Determine the (x, y) coordinate at the center of the cell enclosing the given text.  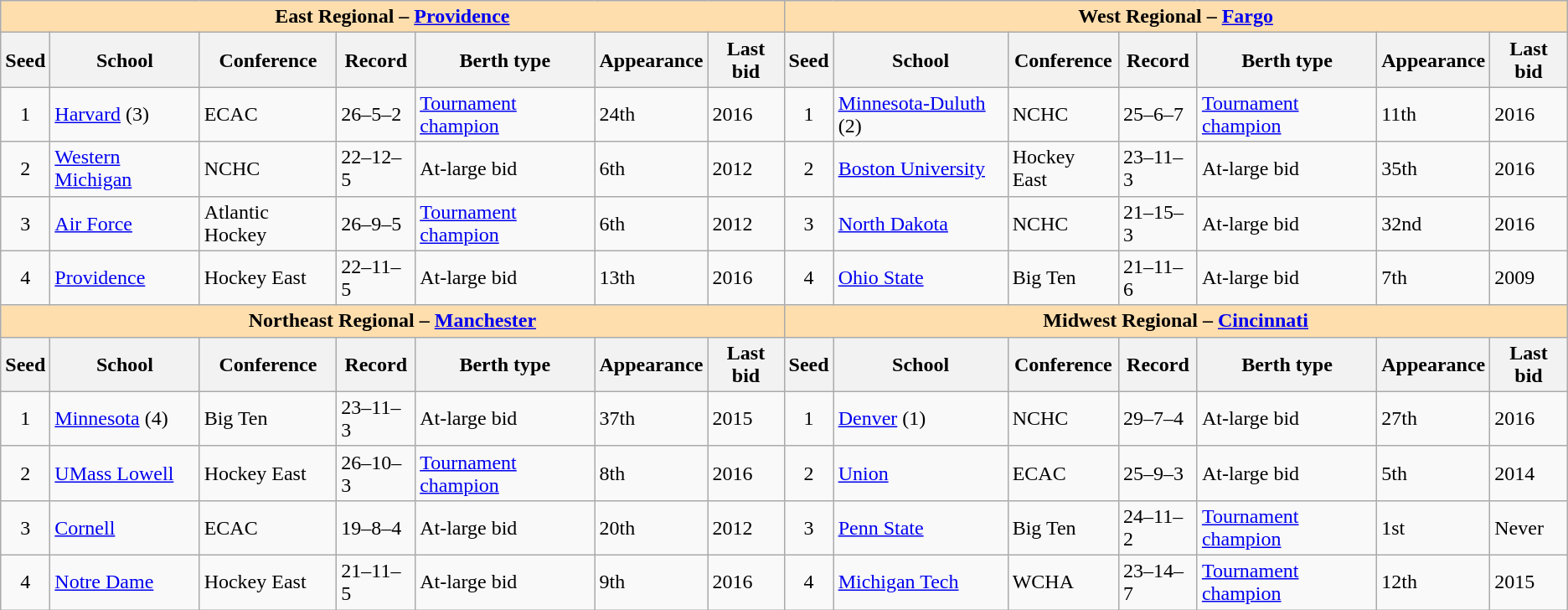
West Regional – Fargo (1176, 17)
23–14–7 (1158, 582)
9th (652, 582)
22–11–5 (376, 278)
26–5–2 (376, 114)
12th (1434, 582)
Midwest Regional – Cincinnati (1176, 321)
Cornell (125, 528)
26–9–5 (376, 223)
UMass Lowell (125, 473)
25–9–3 (1158, 473)
Harvard (3) (125, 114)
24–11–2 (1158, 528)
Notre Dame (125, 582)
Western Michigan (125, 169)
Minnesota-Duluth (2) (921, 114)
25–6–7 (1158, 114)
26–10–3 (376, 473)
20th (652, 528)
13th (652, 278)
2009 (1529, 278)
21–15–3 (1158, 223)
32nd (1434, 223)
Ohio State (921, 278)
Minnesota (4) (125, 419)
Atlantic Hockey (268, 223)
Air Force (125, 223)
Providence (125, 278)
24th (652, 114)
Never (1529, 528)
Boston University (921, 169)
11th (1434, 114)
27th (1434, 419)
Denver (1) (921, 419)
29–7–4 (1158, 419)
East Regional – Providence (392, 17)
Union (921, 473)
North Dakota (921, 223)
19–8–4 (376, 528)
21–11–6 (1158, 278)
8th (652, 473)
21–11–5 (376, 582)
WCHA (1063, 582)
22–12–5 (376, 169)
2014 (1529, 473)
35th (1434, 169)
1st (1434, 528)
7th (1434, 278)
37th (652, 419)
Penn State (921, 528)
Northeast Regional – Manchester (392, 321)
5th (1434, 473)
Michigan Tech (921, 582)
